Detect which cell encompasses the target text, then output its (X, Y) center coordinate. 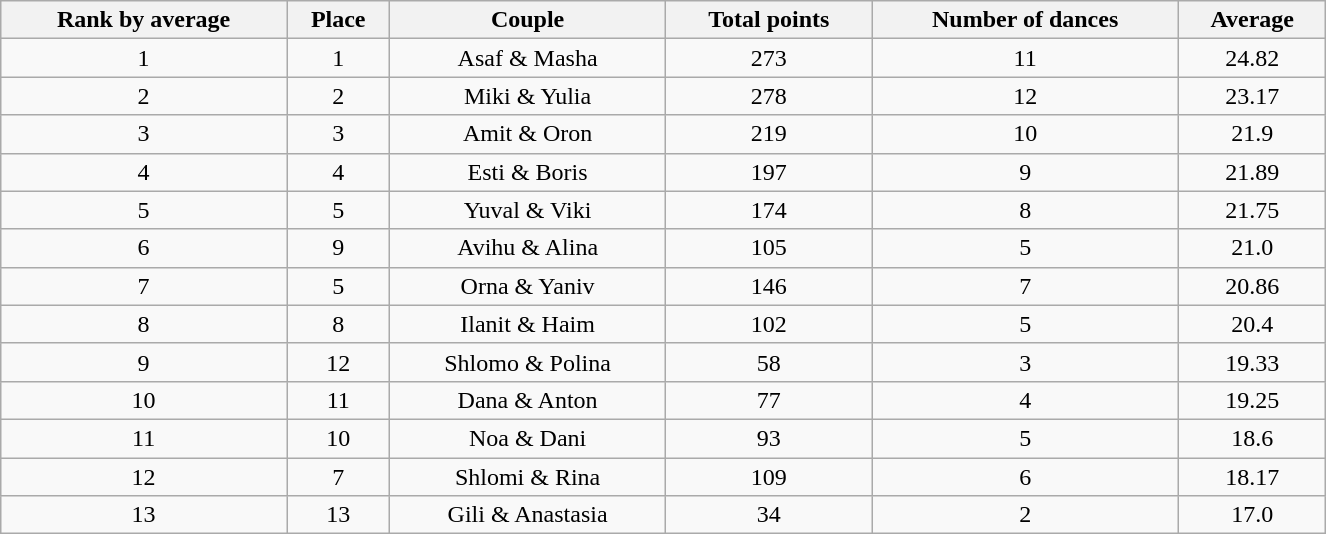
34 (769, 515)
93 (769, 438)
197 (769, 172)
24.82 (1252, 58)
Rank by average (144, 20)
17.0 (1252, 515)
Place (338, 20)
Amit & Oron (528, 134)
23.17 (1252, 96)
Orna & Yaniv (528, 286)
105 (769, 248)
Shlomo & Polina (528, 362)
273 (769, 58)
Average (1252, 20)
Asaf & Masha (528, 58)
21.89 (1252, 172)
Yuval & Viki (528, 210)
Miki & Yulia (528, 96)
Noa & Dani (528, 438)
Shlomi & Rina (528, 477)
77 (769, 400)
102 (769, 324)
219 (769, 134)
21.9 (1252, 134)
Avihu & Alina (528, 248)
Number of dances (1026, 20)
109 (769, 477)
58 (769, 362)
18.17 (1252, 477)
Dana & Anton (528, 400)
Couple (528, 20)
174 (769, 210)
Total points (769, 20)
Ilanit & Haim (528, 324)
19.25 (1252, 400)
Gili & Anastasia (528, 515)
21.75 (1252, 210)
19.33 (1252, 362)
146 (769, 286)
21.0 (1252, 248)
Esti & Boris (528, 172)
18.6 (1252, 438)
20.86 (1252, 286)
20.4 (1252, 324)
278 (769, 96)
